Return (x, y) of the center of cell containing provided text 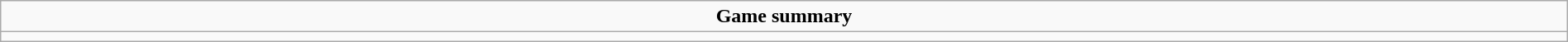
Game summary (784, 16)
